Capture the cell that displays the provided text and extract its (x, y) central coordinate. 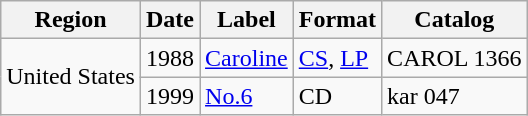
Catalog (455, 20)
Region (71, 20)
United States (71, 77)
Date (170, 20)
kar 047 (455, 96)
Caroline (247, 58)
Format (337, 20)
CAROL 1366 (455, 58)
No.6 (247, 96)
Label (247, 20)
1999 (170, 96)
CS, LP (337, 58)
CD (337, 96)
1988 (170, 58)
